Pinpoint the cell where the given text exists, returning its (x, y) midpoint coordinate. 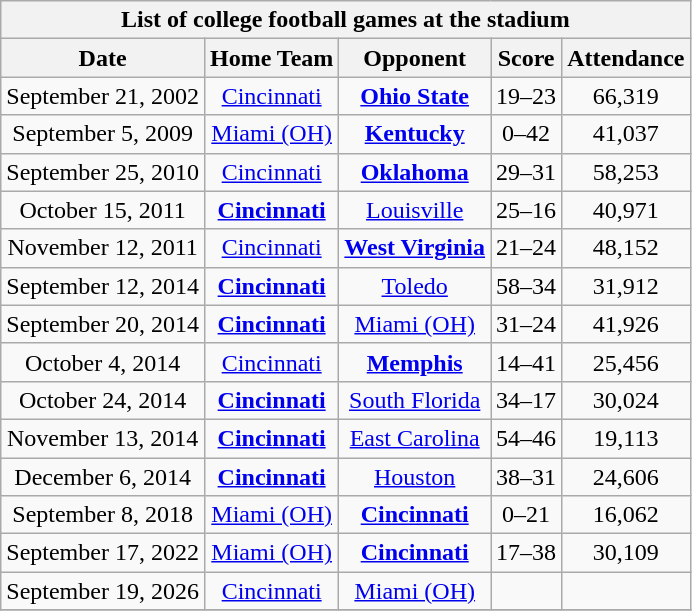
30,109 (626, 553)
31–24 (526, 324)
34–17 (526, 400)
54–46 (526, 438)
29–31 (526, 172)
25–16 (526, 210)
September 5, 2009 (103, 134)
66,319 (626, 96)
Oklahoma (415, 172)
19,113 (626, 438)
21–24 (526, 248)
0–42 (526, 134)
Score (526, 58)
South Florida (415, 400)
Ohio State (415, 96)
Kentucky (415, 134)
October 15, 2011 (103, 210)
31,912 (626, 286)
East Carolina (415, 438)
West Virginia (415, 248)
November 12, 2011 (103, 248)
September 17, 2022 (103, 553)
19–23 (526, 96)
December 6, 2014 (103, 477)
41,926 (626, 324)
14–41 (526, 362)
Memphis (415, 362)
41,037 (626, 134)
October 24, 2014 (103, 400)
September 21, 2002 (103, 96)
0–21 (526, 515)
16,062 (626, 515)
September 25, 2010 (103, 172)
Opponent (415, 58)
Houston (415, 477)
58,253 (626, 172)
38–31 (526, 477)
List of college football games at the stadium (346, 20)
48,152 (626, 248)
November 13, 2014 (103, 438)
September 12, 2014 (103, 286)
October 4, 2014 (103, 362)
September 19, 2026 (103, 591)
58–34 (526, 286)
25,456 (626, 362)
Toledo (415, 286)
September 20, 2014 (103, 324)
17–38 (526, 553)
24,606 (626, 477)
Attendance (626, 58)
Louisville (415, 210)
Date (103, 58)
September 8, 2018 (103, 515)
30,024 (626, 400)
40,971 (626, 210)
Home Team (271, 58)
